Extract the [x, y] coordinate from the center of the cell holding the provided text.  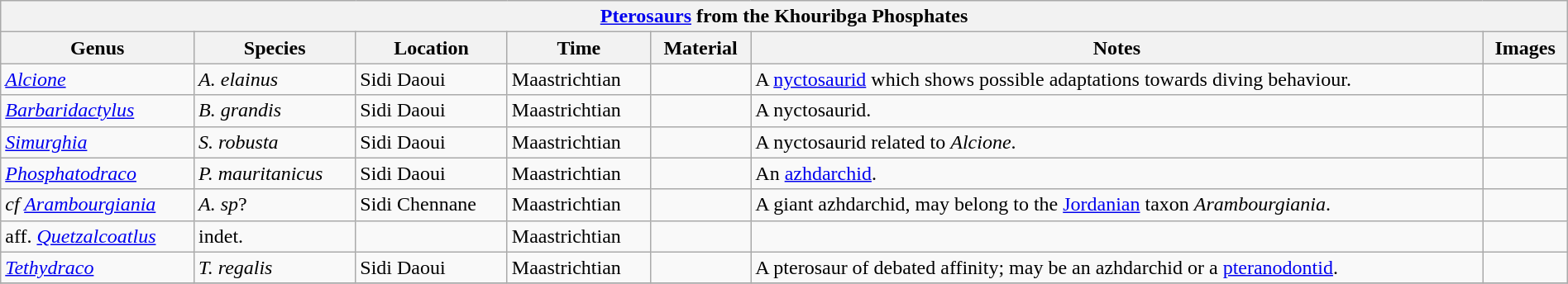
T. regalis [275, 267]
cf Arambourgiania [98, 205]
A giant azhdarchid, may belong to the Jordanian taxon Arambourgiania. [1116, 205]
A nyctosaurid. [1116, 111]
S. robusta [275, 142]
P. mauritanicus [275, 173]
Alcione [98, 79]
A nyctosaurid which shows possible adaptations towards diving behaviour. [1116, 79]
Simurghia [98, 142]
A. sp? [275, 205]
Species [275, 48]
Pterosaurs from the Khouribga Phosphates [784, 17]
Images [1525, 48]
An azhdarchid. [1116, 173]
indet. [275, 236]
aff. Quetzalcoatlus [98, 236]
Material [700, 48]
B. grandis [275, 111]
A nyctosaurid related to Alcione. [1116, 142]
Time [579, 48]
A. elainus [275, 79]
Location [432, 48]
Notes [1116, 48]
Tethydraco [98, 267]
A pterosaur of debated affinity; may be an azhdarchid or a pteranodontid. [1116, 267]
Sidi Chennane [432, 205]
Barbaridactylus [98, 111]
Phosphatodraco [98, 173]
Genus [98, 48]
